Pinpoint the cell where the given text exists, returning its [X, Y] midpoint coordinate. 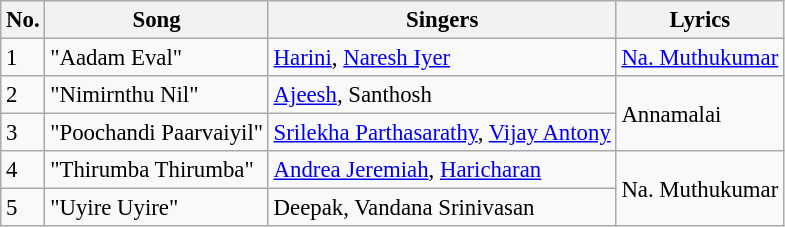
2 [23, 95]
4 [23, 170]
Srilekha Parthasarathy, Vijay Antony [442, 133]
Andrea Jeremiah, Haricharan [442, 170]
Song [156, 20]
3 [23, 133]
Deepak, Vandana Srinivasan [442, 208]
"Poochandi Paarvaiyil" [156, 133]
"Aadam Eval" [156, 58]
"Nimirnthu Nil" [156, 95]
"Thirumba Thirumba" [156, 170]
1 [23, 58]
Ajeesh, Santhosh [442, 95]
Lyrics [700, 20]
5 [23, 208]
No. [23, 20]
"Uyire Uyire" [156, 208]
Harini, Naresh Iyer [442, 58]
Annamalai [700, 114]
Singers [442, 20]
